Pinpoint the cell where the given text exists, returning its (X, Y) midpoint coordinate. 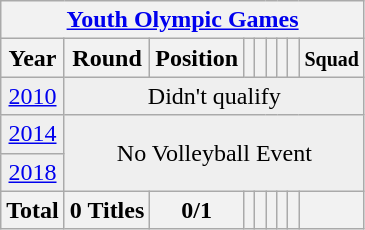
No Volleyball Event (214, 153)
Total (33, 210)
Position (197, 58)
0/1 (197, 210)
Youth Olympic Games (183, 20)
2010 (33, 96)
Squad (332, 58)
2018 (33, 172)
0 Titles (107, 210)
Year (33, 58)
2014 (33, 134)
Round (107, 58)
Didn't qualify (214, 96)
